Extract the (X, Y) coordinate from the center of the cell holding the provided text.  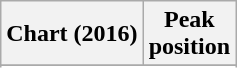
Chart (2016) (72, 34)
Peak position (189, 34)
